Pinpoint the cell where the given text exists, returning its [x, y] midpoint coordinate. 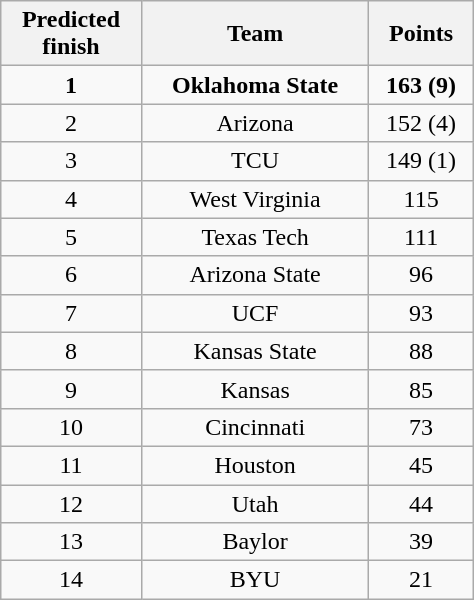
TCU [255, 161]
6 [72, 275]
149 (1) [421, 161]
85 [421, 389]
163 (9) [421, 85]
3 [72, 161]
Baylor [255, 542]
44 [421, 503]
4 [72, 199]
Kansas State [255, 351]
1 [72, 85]
Arizona State [255, 275]
11 [72, 465]
10 [72, 427]
14 [72, 580]
Texas Tech [255, 237]
9 [72, 389]
Kansas [255, 389]
Points [421, 34]
Utah [255, 503]
73 [421, 427]
111 [421, 237]
88 [421, 351]
West Virginia [255, 199]
7 [72, 313]
13 [72, 542]
8 [72, 351]
2 [72, 123]
115 [421, 199]
21 [421, 580]
Predictedfinish [72, 34]
5 [72, 237]
96 [421, 275]
Team [255, 34]
45 [421, 465]
Cincinnati [255, 427]
Oklahoma State [255, 85]
93 [421, 313]
152 (4) [421, 123]
UCF [255, 313]
12 [72, 503]
Arizona [255, 123]
Houston [255, 465]
BYU [255, 580]
39 [421, 542]
